Locate the cell with the specified text and output its [x, y] center coordinate. 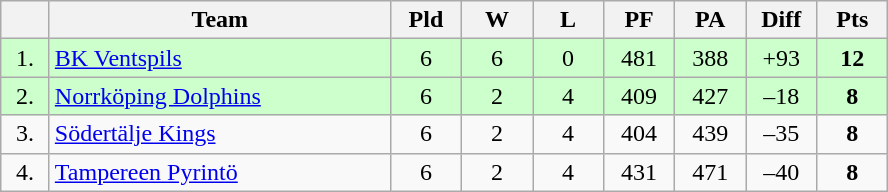
471 [710, 172]
4. [26, 172]
427 [710, 96]
481 [640, 58]
–18 [782, 96]
W [496, 20]
L [568, 20]
–35 [782, 134]
1. [26, 58]
439 [710, 134]
Team [220, 20]
404 [640, 134]
PA [710, 20]
Pts [852, 20]
Tampereen Pyrintö [220, 172]
3. [26, 134]
Diff [782, 20]
–40 [782, 172]
Pld [426, 20]
PF [640, 20]
Norrköping Dolphins [220, 96]
BK Ventspils [220, 58]
+93 [782, 58]
431 [640, 172]
2. [26, 96]
0 [568, 58]
409 [640, 96]
Södertälje Kings [220, 134]
388 [710, 58]
12 [852, 58]
